From the cell containing the given text, extract its center point as (x, y) coordinate. 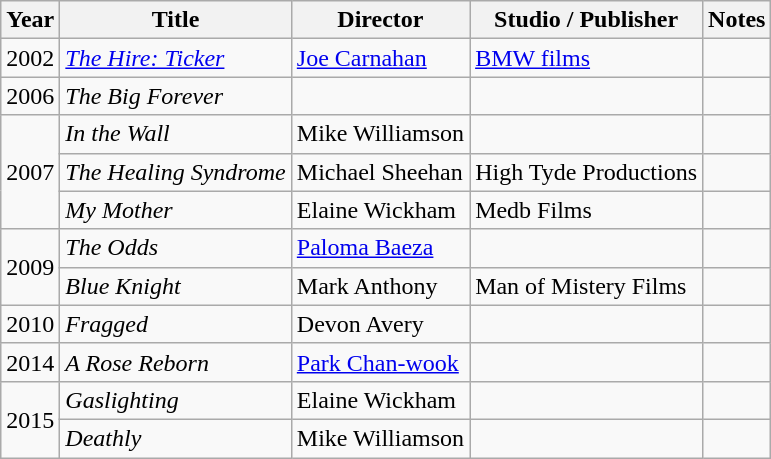
2014 (30, 362)
My Mother (176, 210)
Mark Anthony (380, 286)
2006 (30, 96)
Deathly (176, 438)
Michael Sheehan (380, 172)
Gaslighting (176, 400)
The Odds (176, 248)
Title (176, 20)
Joe Carnahan (380, 58)
Notes (737, 20)
Director (380, 20)
Medb Films (586, 210)
The Healing Syndrome (176, 172)
The Big Forever (176, 96)
2009 (30, 267)
2007 (30, 172)
Studio / Publisher (586, 20)
BMW films (586, 58)
Year (30, 20)
2002 (30, 58)
Paloma Baeza (380, 248)
Park Chan-wook (380, 362)
2010 (30, 324)
High Tyde Productions (586, 172)
Man of Mistery Films (586, 286)
In the Wall (176, 134)
Fragged (176, 324)
Devon Avery (380, 324)
2015 (30, 419)
Blue Knight (176, 286)
The Hire: Ticker (176, 58)
A Rose Reborn (176, 362)
